Return [x, y] of the center of cell containing provided text 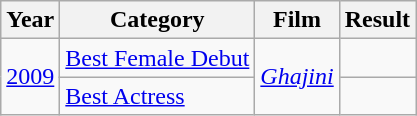
Best Female Debut [158, 58]
Year [30, 20]
2009 [30, 77]
Best Actress [158, 96]
Ghajini [297, 77]
Category [158, 20]
Film [297, 20]
Result [377, 20]
